Detect which cell encompasses the target text, then output its [x, y] center coordinate. 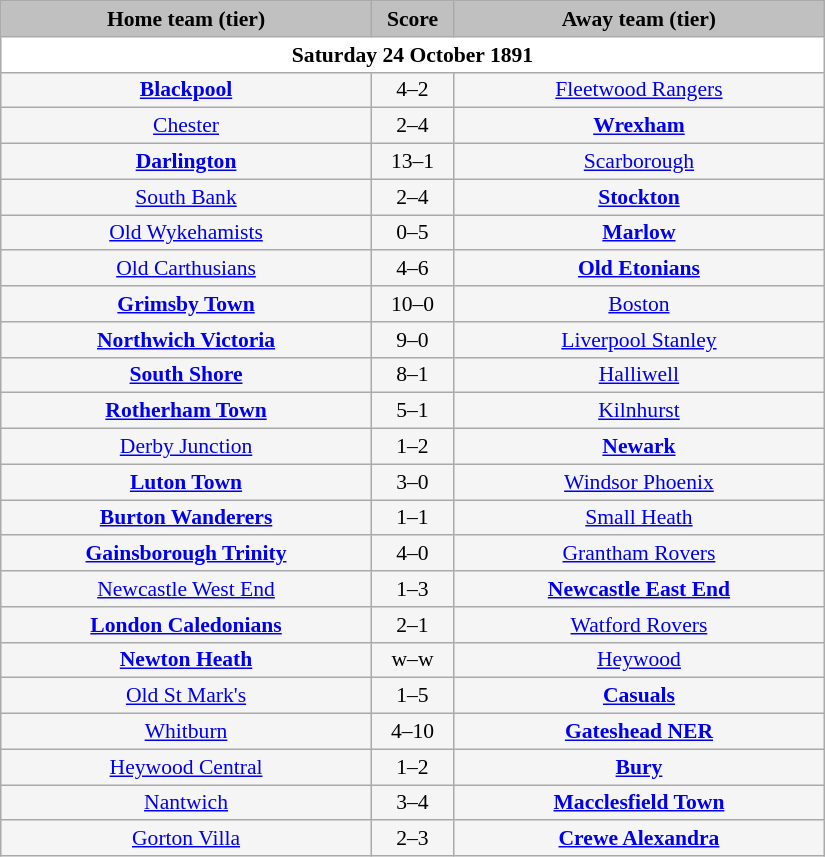
Liverpool Stanley [640, 340]
5–1 [412, 411]
Halliwell [640, 375]
Casuals [640, 696]
Score [412, 19]
2–1 [412, 625]
Northwich Victoria [186, 340]
Gorton Villa [186, 839]
South Shore [186, 375]
Kilnhurst [640, 411]
Derby Junction [186, 447]
Crewe Alexandra [640, 839]
Whitburn [186, 732]
Newcastle East End [640, 589]
Old Etonians [640, 269]
Windsor Phoenix [640, 482]
13–1 [412, 162]
Gateshead NER [640, 732]
4–10 [412, 732]
3–0 [412, 482]
Burton Wanderers [186, 518]
Newark [640, 447]
4–0 [412, 554]
Heywood [640, 660]
Macclesfield Town [640, 803]
Stockton [640, 197]
Grimsby Town [186, 304]
4–2 [412, 90]
2–3 [412, 839]
Saturday 24 October 1891 [413, 55]
8–1 [412, 375]
Scarborough [640, 162]
Luton Town [186, 482]
Fleetwood Rangers [640, 90]
Home team (tier) [186, 19]
Old Wykehamists [186, 233]
South Bank [186, 197]
10–0 [412, 304]
4–6 [412, 269]
Heywood Central [186, 767]
Watford Rovers [640, 625]
3–4 [412, 803]
Small Heath [640, 518]
Blackpool [186, 90]
0–5 [412, 233]
Gainsborough Trinity [186, 554]
Rotherham Town [186, 411]
Old St Mark's [186, 696]
Darlington [186, 162]
w–w [412, 660]
Grantham Rovers [640, 554]
1–1 [412, 518]
Newcastle West End [186, 589]
Old Carthusians [186, 269]
Marlow [640, 233]
Bury [640, 767]
London Caledonians [186, 625]
Away team (tier) [640, 19]
Wrexham [640, 126]
Chester [186, 126]
1–3 [412, 589]
9–0 [412, 340]
Nantwich [186, 803]
1–5 [412, 696]
Newton Heath [186, 660]
Boston [640, 304]
